Output the (x, y) coordinate of the center of the cell containing the given text.  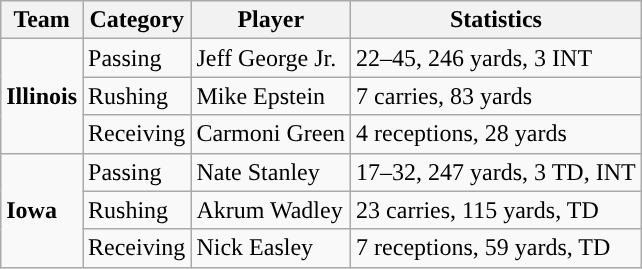
4 receptions, 28 yards (496, 134)
Nick Easley (271, 248)
17–32, 247 yards, 3 TD, INT (496, 172)
22–45, 246 yards, 3 INT (496, 58)
Mike Epstein (271, 96)
Jeff George Jr. (271, 58)
Statistics (496, 20)
Team (42, 20)
Iowa (42, 210)
Illinois (42, 96)
Nate Stanley (271, 172)
7 carries, 83 yards (496, 96)
Akrum Wadley (271, 210)
Carmoni Green (271, 134)
Player (271, 20)
23 carries, 115 yards, TD (496, 210)
Category (137, 20)
7 receptions, 59 yards, TD (496, 248)
